Provide the (X, Y) coordinate of the cell's center where the given text is located.  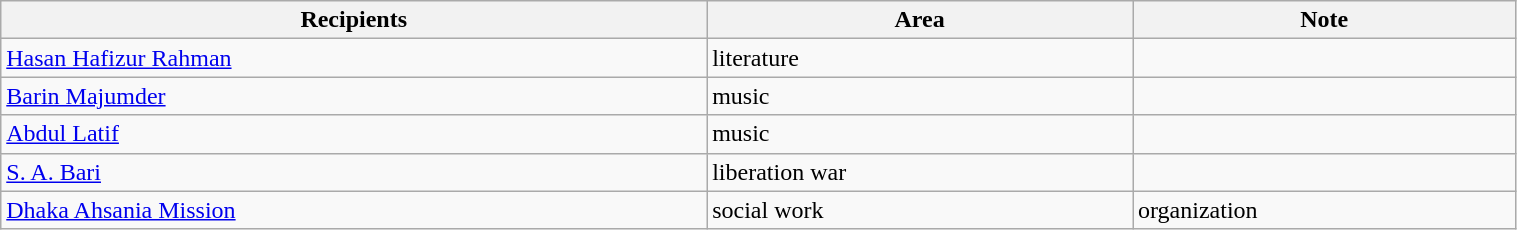
Area (920, 20)
social work (920, 210)
literature (920, 58)
organization (1324, 210)
Dhaka Ahsania Mission (354, 210)
Hasan Hafizur Rahman (354, 58)
liberation war (920, 172)
Abdul Latif (354, 134)
Note (1324, 20)
Barin Majumder (354, 96)
Recipients (354, 20)
S. A. Bari (354, 172)
